Identify which cell holds the provided text, then report its [x, y] central coordinate. 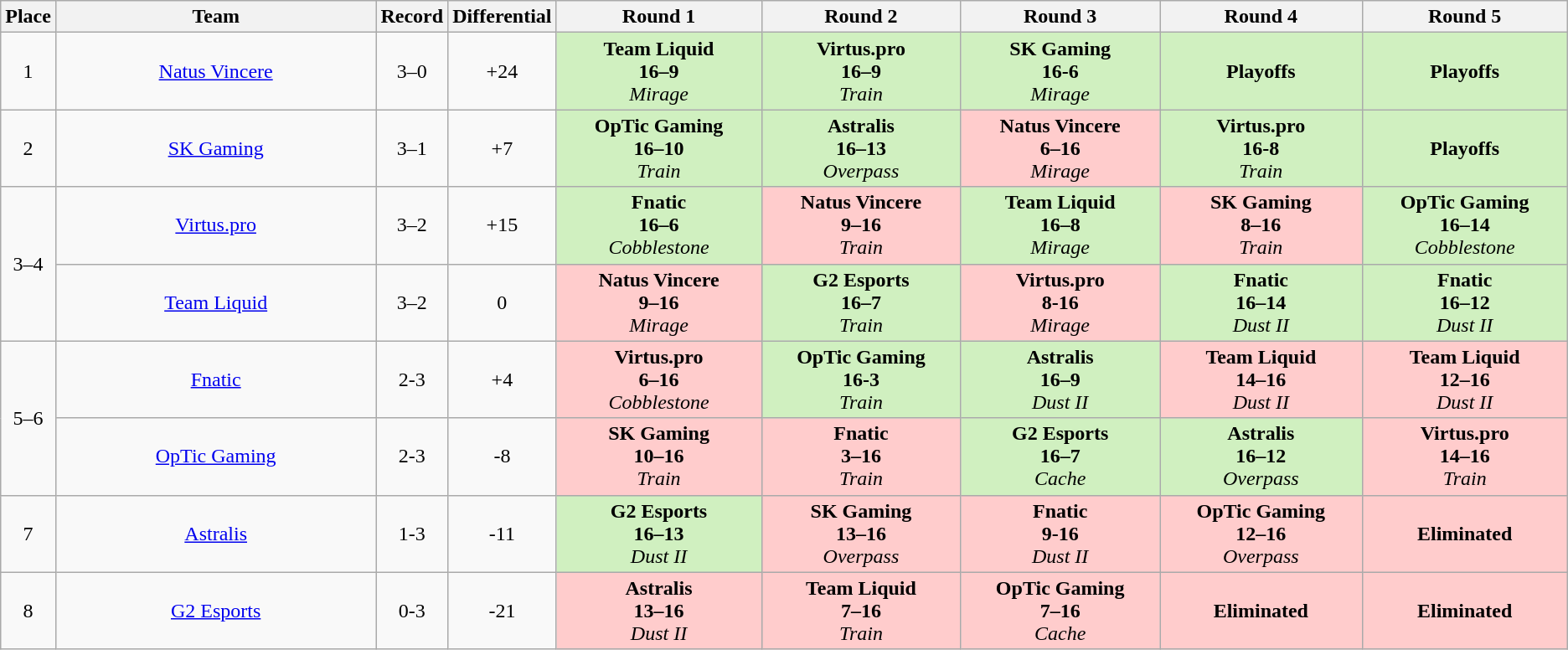
Astralis16–9Dust II [1060, 379]
Natus Vincere9–16Mirage [658, 302]
Virtus.pro16-8Train [1261, 148]
Virtus.pro14–16Train [1464, 457]
G2 Esports16–7Train [861, 302]
3–4 [28, 264]
3–1 [412, 148]
+15 [503, 225]
Virtus.pro [215, 225]
OpTic Gaming [215, 457]
Differential [503, 17]
G2 Esports16–13Dust II [658, 534]
SK Gaming [215, 148]
Round 2 [861, 17]
1-3 [412, 534]
-11 [503, 534]
+24 [503, 71]
Fnatic16–14Dust II [1261, 302]
Fnatic16–12Dust II [1464, 302]
Astralis16–12Overpass [1261, 457]
SK Gaming8–16Train [1261, 225]
1 [28, 71]
G2 Esports16–7Cache [1060, 457]
+7 [503, 148]
5–6 [28, 418]
Team Liquid12–16Dust II [1464, 379]
Natus Vincere [215, 71]
-21 [503, 611]
Fnatic3–16Train [861, 457]
SK Gaming16-6Mirage [1060, 71]
G2 Esports [215, 611]
Place [28, 17]
Fnatic9-16Dust II [1060, 534]
3–0 [412, 71]
Fnatic16–6Cobblestone [658, 225]
OpTic Gaming7–16Cache [1060, 611]
0 [503, 302]
OpTic Gaming16–10Train [658, 148]
-8 [503, 457]
OpTic Gaming12–16Overpass [1261, 534]
Team Liquid14–16Dust II [1261, 379]
Virtus.pro8-16Mirage [1060, 302]
Natus Vincere9–16Train [861, 225]
Virtus.pro16–9Train [861, 71]
Team Liquid16–9Mirage [658, 71]
OpTic Gaming16-3Train [861, 379]
Fnatic [215, 379]
0-3 [412, 611]
OpTic Gaming16–14Cobblestone [1464, 225]
Round 1 [658, 17]
Virtus.pro6–16Cobblestone [658, 379]
Natus Vincere6–16Mirage [1060, 148]
Team Liquid16–8Mirage [1060, 225]
7 [28, 534]
Round 3 [1060, 17]
2 [28, 148]
Team Liquid [215, 302]
Round 5 [1464, 17]
8 [28, 611]
Astralis [215, 534]
SK Gaming10–16Train [658, 457]
Astralis16–13Overpass [861, 148]
Record [412, 17]
SK Gaming13–16Overpass [861, 534]
Astralis13–16Dust II [658, 611]
Team Liquid7–16Train [861, 611]
Round 4 [1261, 17]
Team [215, 17]
+4 [503, 379]
